Detect which cell encompasses the target text, then output its (X, Y) center coordinate. 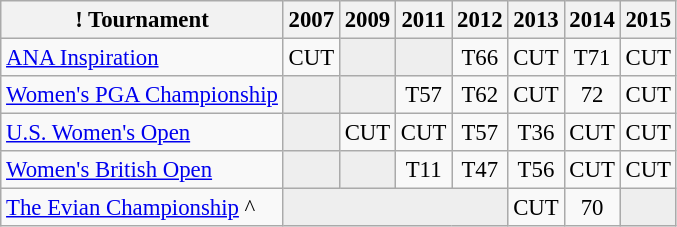
72 (592, 95)
2012 (480, 20)
2014 (592, 20)
T71 (592, 58)
Women's PGA Championship (142, 95)
! Tournament (142, 20)
T36 (536, 133)
Women's British Open (142, 170)
2009 (367, 20)
ANA Inspiration (142, 58)
2015 (648, 20)
70 (592, 208)
2007 (311, 20)
2011 (424, 20)
2013 (536, 20)
T66 (480, 58)
T11 (424, 170)
T62 (480, 95)
The Evian Championship ^ (142, 208)
U.S. Women's Open (142, 133)
T56 (536, 170)
T47 (480, 170)
